For the text-containing cell, return its midpoint in [x, y] coordinate format. 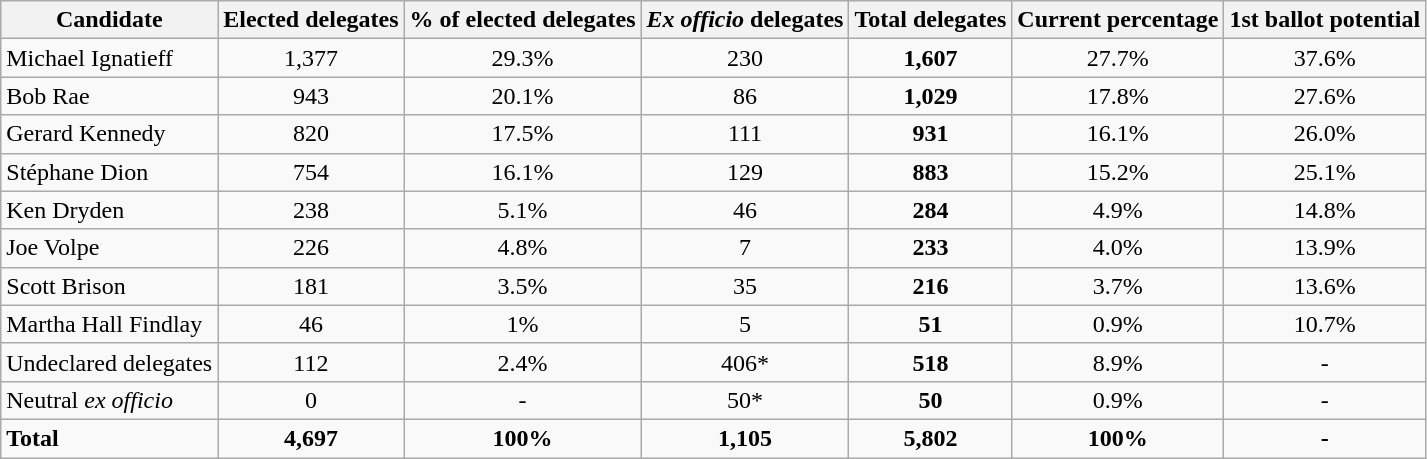
Martha Hall Findlay [110, 324]
Current percentage [1118, 20]
Elected delegates [311, 20]
8.9% [1118, 362]
26.0% [1325, 134]
Michael Ignatieff [110, 58]
17.5% [522, 134]
13.9% [1325, 248]
Scott Brison [110, 286]
5.1% [522, 210]
1% [522, 324]
Ken Dryden [110, 210]
3.5% [522, 286]
27.6% [1325, 96]
284 [930, 210]
4.9% [1118, 210]
4.0% [1118, 248]
1,029 [930, 96]
943 [311, 96]
754 [311, 172]
230 [745, 58]
Total [110, 438]
1,377 [311, 58]
Total delegates [930, 20]
51 [930, 324]
% of elected delegates [522, 20]
883 [930, 172]
Undeclared delegates [110, 362]
5 [745, 324]
5,802 [930, 438]
216 [930, 286]
233 [930, 248]
13.6% [1325, 286]
29.3% [522, 58]
86 [745, 96]
0 [311, 400]
226 [311, 248]
50 [930, 400]
1,607 [930, 58]
Ex officio delegates [745, 20]
Stéphane Dion [110, 172]
1st ballot potential [1325, 20]
7 [745, 248]
3.7% [1118, 286]
20.1% [522, 96]
35 [745, 286]
17.8% [1118, 96]
10.7% [1325, 324]
112 [311, 362]
Joe Volpe [110, 248]
931 [930, 134]
129 [745, 172]
Candidate [110, 20]
518 [930, 362]
4,697 [311, 438]
181 [311, 286]
37.6% [1325, 58]
Bob Rae [110, 96]
25.1% [1325, 172]
1,105 [745, 438]
238 [311, 210]
50* [745, 400]
27.7% [1118, 58]
406* [745, 362]
14.8% [1325, 210]
4.8% [522, 248]
2.4% [522, 362]
Neutral ex officio [110, 400]
Gerard Kennedy [110, 134]
820 [311, 134]
111 [745, 134]
15.2% [1118, 172]
